Return the [x, y] coordinate for the center point of the cell that contains the specified text.  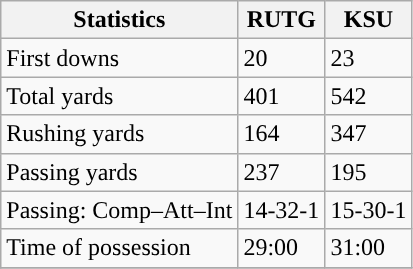
Rushing yards [120, 134]
347 [368, 134]
195 [368, 172]
Total yards [120, 96]
Passing: Comp–Att–Int [120, 210]
14-32-1 [282, 210]
First downs [120, 58]
542 [368, 96]
Passing yards [120, 172]
401 [282, 96]
31:00 [368, 248]
29:00 [282, 248]
KSU [368, 20]
23 [368, 58]
Statistics [120, 20]
RUTG [282, 20]
164 [282, 134]
15-30-1 [368, 210]
Time of possession [120, 248]
237 [282, 172]
20 [282, 58]
